Detect which cell encompasses the target text, then output its (x, y) center coordinate. 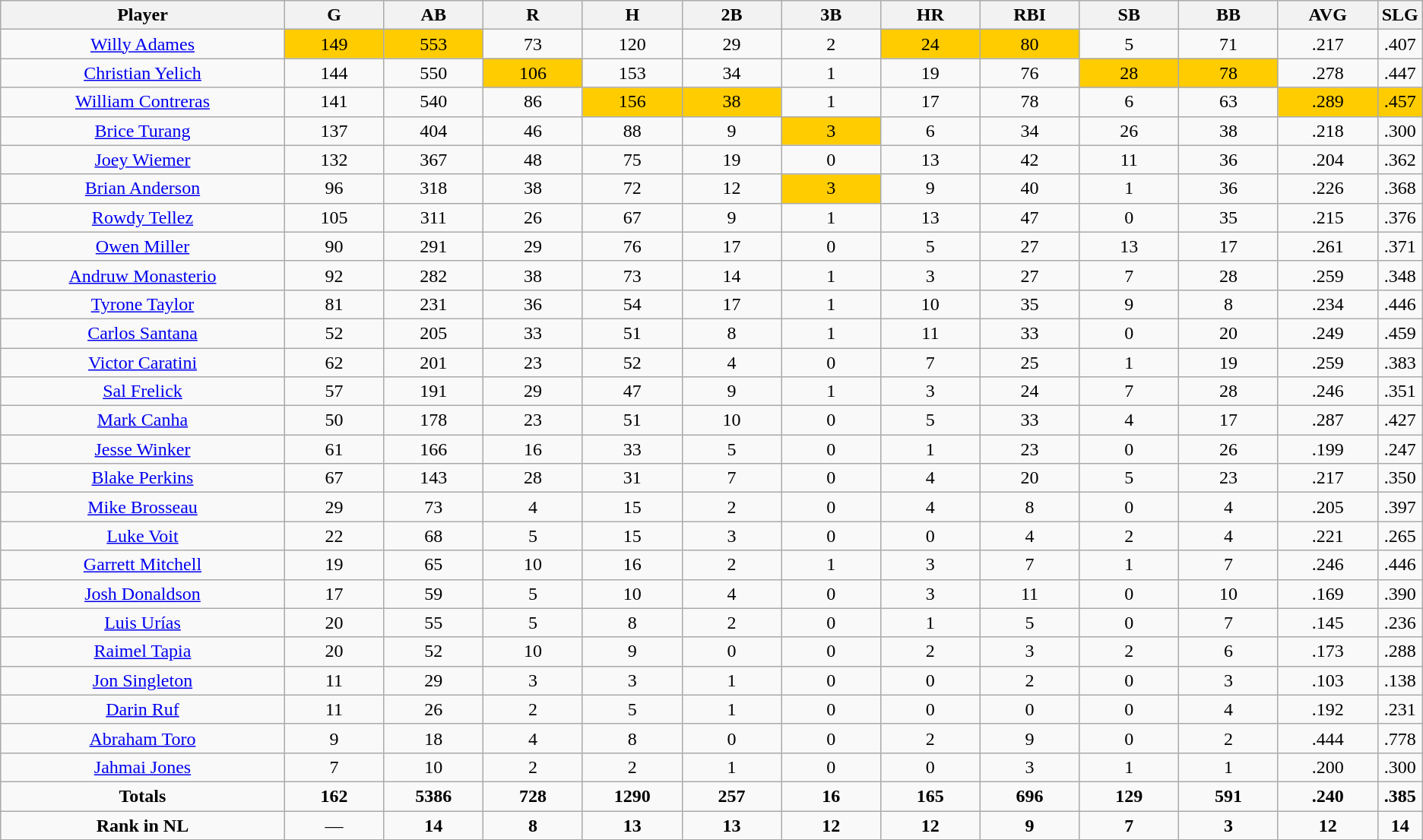
137 (334, 131)
— (334, 825)
156 (632, 102)
Joey Wiemer (143, 160)
.362 (1400, 160)
.348 (1400, 275)
Mark Canha (143, 420)
63 (1228, 102)
550 (433, 73)
Garrett Mitchell (143, 565)
AB (433, 15)
153 (632, 73)
.371 (1400, 246)
Rank in NL (143, 825)
.247 (1400, 449)
90 (334, 246)
Jon Singleton (143, 680)
Player (143, 15)
.231 (1400, 709)
61 (334, 449)
Carlos Santana (143, 333)
72 (632, 189)
.407 (1400, 44)
.234 (1327, 304)
18 (433, 738)
50 (334, 420)
201 (433, 363)
Brian Anderson (143, 189)
Mike Brosseau (143, 507)
Andruw Monasterio (143, 275)
Abraham Toro (143, 738)
.226 (1327, 189)
.278 (1327, 73)
Jahmai Jones (143, 767)
132 (334, 160)
Darin Ruf (143, 709)
.145 (1327, 623)
1290 (632, 796)
231 (433, 304)
.103 (1327, 680)
Rowdy Tellez (143, 217)
728 (534, 796)
553 (433, 44)
162 (334, 796)
.385 (1400, 796)
.265 (1400, 536)
.249 (1327, 333)
3B (832, 15)
5386 (433, 796)
.457 (1400, 102)
.397 (1400, 507)
Brice Turang (143, 131)
120 (632, 44)
.368 (1400, 189)
.287 (1327, 420)
62 (334, 363)
86 (534, 102)
65 (433, 565)
SLG (1400, 15)
.261 (1327, 246)
Blake Perkins (143, 478)
Luke Voit (143, 536)
178 (433, 420)
106 (534, 73)
282 (433, 275)
31 (632, 478)
.383 (1400, 363)
Jesse Winker (143, 449)
.459 (1400, 333)
.169 (1327, 594)
Totals (143, 796)
.200 (1327, 767)
Tyrone Taylor (143, 304)
92 (334, 275)
166 (433, 449)
57 (334, 391)
R (534, 15)
Christian Yelich (143, 73)
68 (433, 536)
.376 (1400, 217)
HR (930, 15)
.444 (1327, 738)
BB (1228, 15)
G (334, 15)
591 (1228, 796)
46 (534, 131)
22 (334, 536)
75 (632, 160)
.236 (1400, 623)
Luis Urías (143, 623)
105 (334, 217)
Sal Frelick (143, 391)
367 (433, 160)
H (632, 15)
59 (433, 594)
SB (1130, 15)
Raimel Tapia (143, 651)
257 (731, 796)
80 (1029, 44)
.350 (1400, 478)
Owen Miller (143, 246)
55 (433, 623)
.447 (1400, 73)
81 (334, 304)
71 (1228, 44)
143 (433, 478)
.215 (1327, 217)
42 (1029, 160)
.138 (1400, 680)
149 (334, 44)
2B (731, 15)
.173 (1327, 651)
Josh Donaldson (143, 594)
William Contreras (143, 102)
AVG (1327, 15)
.427 (1400, 420)
.778 (1400, 738)
25 (1029, 363)
311 (433, 217)
291 (433, 246)
144 (334, 73)
191 (433, 391)
96 (334, 189)
Victor Caratini (143, 363)
.192 (1327, 709)
.204 (1327, 160)
404 (433, 131)
.199 (1327, 449)
540 (433, 102)
.351 (1400, 391)
696 (1029, 796)
54 (632, 304)
318 (433, 189)
.240 (1327, 796)
RBI (1029, 15)
141 (334, 102)
48 (534, 160)
.221 (1327, 536)
205 (433, 333)
Willy Adames (143, 44)
165 (930, 796)
88 (632, 131)
.205 (1327, 507)
.390 (1400, 594)
.218 (1327, 131)
40 (1029, 189)
129 (1130, 796)
.288 (1400, 651)
.289 (1327, 102)
